Provide the (X, Y) coordinate of the cell's center where the given text is located.  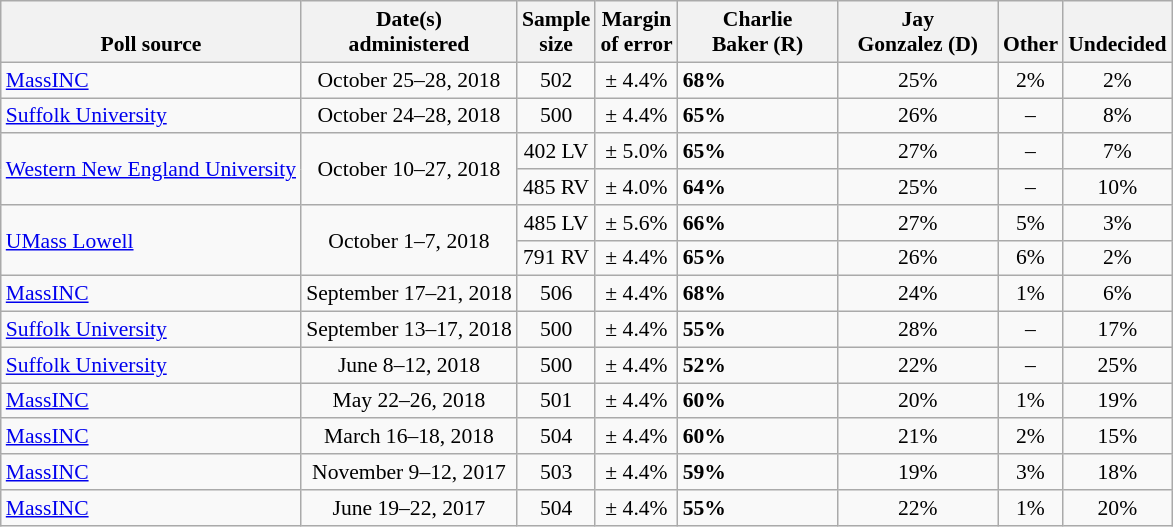
± 4.0% (636, 187)
September 17–21, 2018 (409, 294)
Undecided (1117, 32)
506 (556, 294)
28% (918, 330)
UMass Lowell (151, 240)
64% (758, 187)
Other (1030, 32)
402 LV (556, 152)
10% (1117, 187)
5% (1030, 223)
CharlieBaker (R) (758, 32)
8% (1117, 116)
24% (918, 294)
Western New England University (151, 170)
502 (556, 80)
15% (1117, 437)
Date(s)administered (409, 32)
June 19–22, 2017 (409, 508)
17% (1117, 330)
7% (1117, 152)
21% (918, 437)
501 (556, 401)
October 1–7, 2018 (409, 240)
485 LV (556, 223)
18% (1117, 472)
March 16–18, 2018 (409, 437)
Marginof error (636, 32)
Poll source (151, 32)
Samplesize (556, 32)
October 10–27, 2018 (409, 170)
791 RV (556, 258)
October 25–28, 2018 (409, 80)
503 (556, 472)
485 RV (556, 187)
JayGonzalez (D) (918, 32)
52% (758, 365)
November 9–12, 2017 (409, 472)
59% (758, 472)
± 5.0% (636, 152)
September 13–17, 2018 (409, 330)
66% (758, 223)
± 5.6% (636, 223)
June 8–12, 2018 (409, 365)
October 24–28, 2018 (409, 116)
May 22–26, 2018 (409, 401)
